For the text-containing cell, return its midpoint in [X, Y] coordinate format. 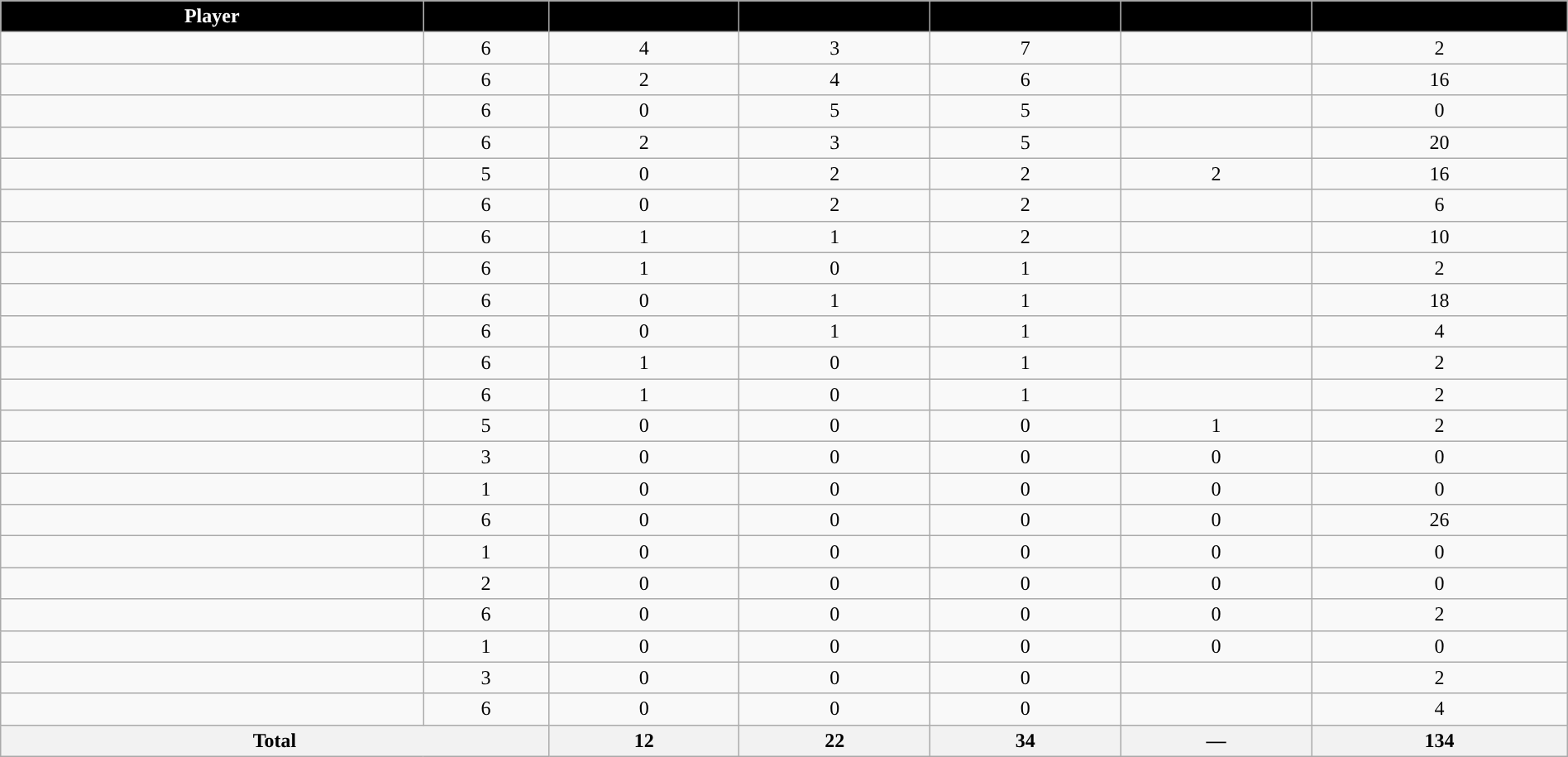
22 [835, 740]
Total [275, 740]
134 [1440, 740]
18 [1440, 299]
34 [1025, 740]
7 [1025, 48]
Player [212, 17]
10 [1440, 237]
12 [643, 740]
26 [1440, 520]
— [1216, 740]
20 [1440, 142]
